Find where the given text appears and provide that cell's center as [x, y] coordinate. 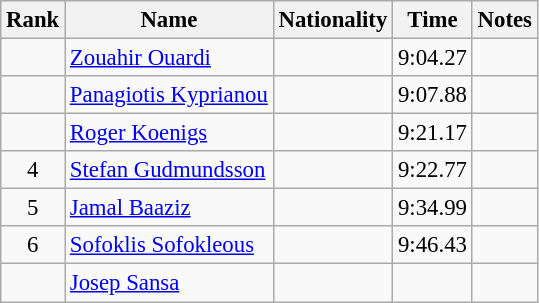
4 [33, 170]
Panagiotis Kyprianou [170, 95]
9:07.88 [433, 95]
Name [170, 20]
9:46.43 [433, 245]
5 [33, 208]
6 [33, 245]
Zouahir Ouardi [170, 58]
9:22.77 [433, 170]
9:34.99 [433, 208]
Josep Sansa [170, 283]
9:21.17 [433, 133]
Sofoklis Sofokleous [170, 245]
Nationality [332, 20]
Notes [504, 20]
Rank [33, 20]
Time [433, 20]
Stefan Gudmundsson [170, 170]
Jamal Baaziz [170, 208]
Roger Koenigs [170, 133]
9:04.27 [433, 58]
